For the text-containing cell, return its midpoint in (X, Y) coordinate format. 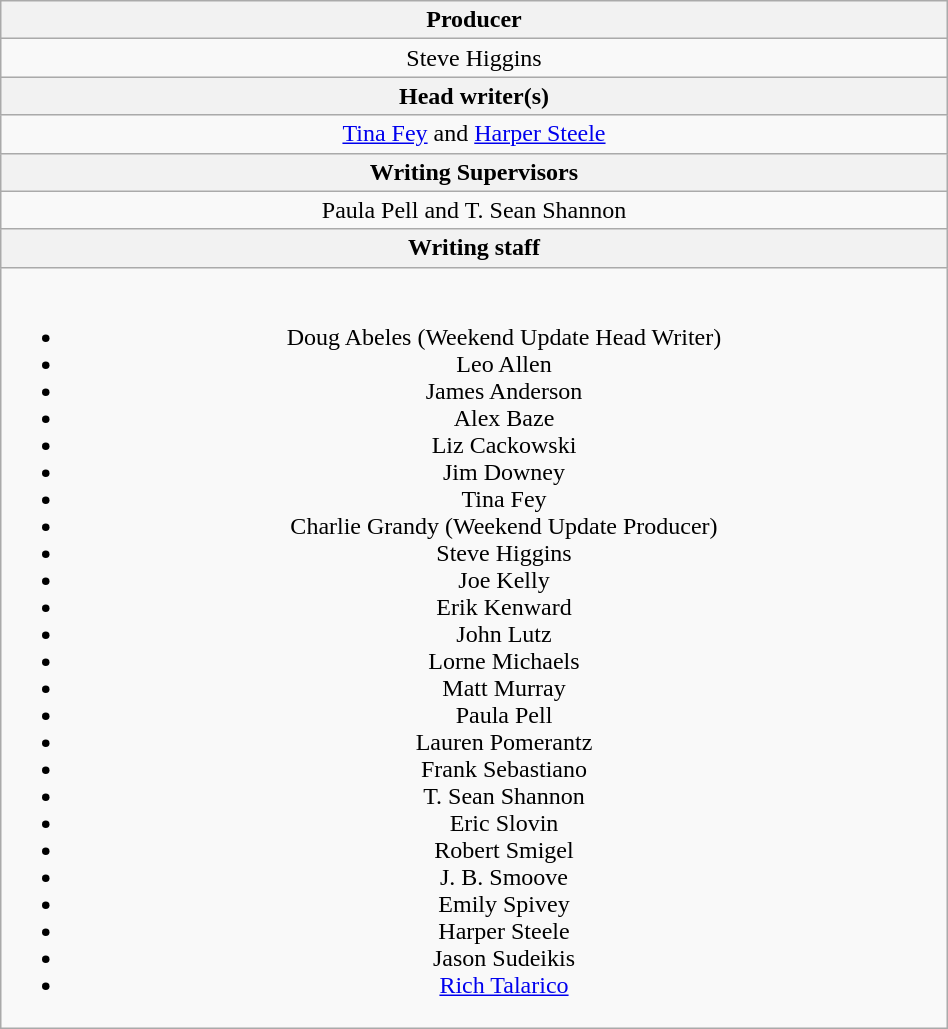
Paula Pell and T. Sean Shannon (474, 210)
Steve Higgins (474, 58)
Head writer(s) (474, 96)
Writing Supervisors (474, 172)
Producer (474, 20)
Writing staff (474, 248)
Tina Fey and Harper Steele (474, 134)
